Return (x, y) of the center of cell containing provided text 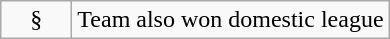
Team also won domestic league (230, 20)
§ (36, 20)
